Provide the (X, Y) coordinate of the cell's center where the given text is located.  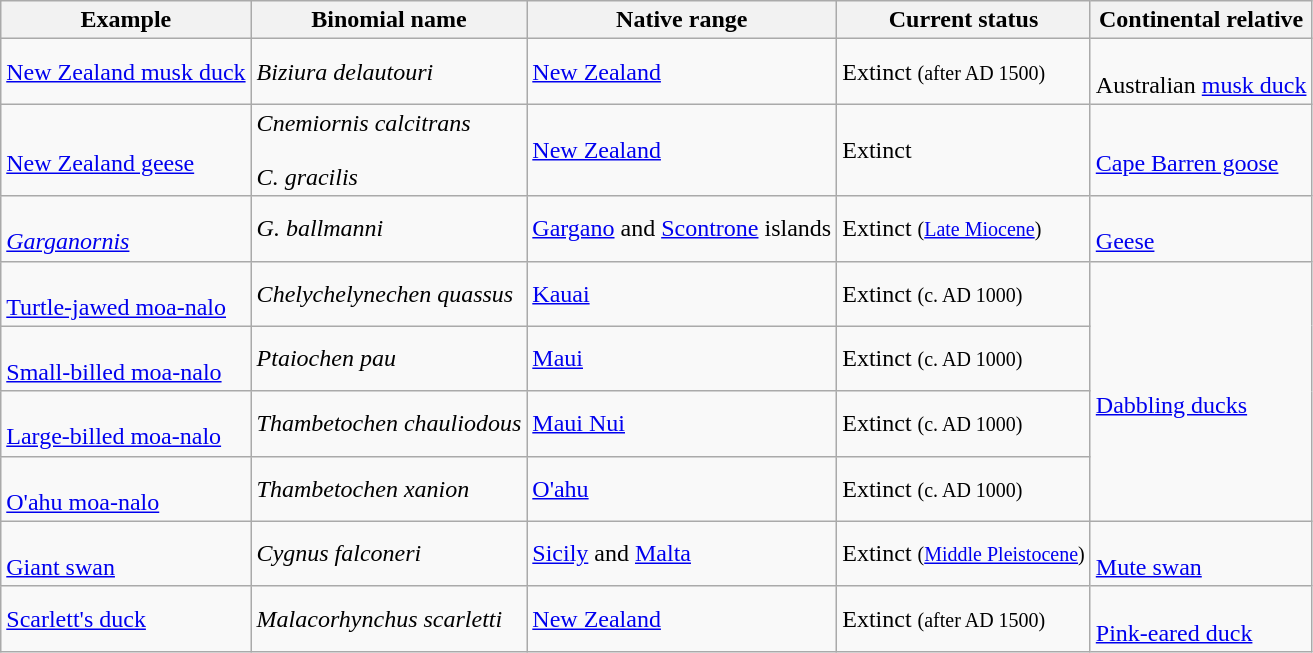
Binomial name (389, 20)
Kauai (682, 294)
Gargano and Scontrone islands (682, 228)
Maui Nui (682, 424)
Garganornis (126, 228)
O'ahu moa-nalo (126, 488)
Mute swan (1201, 554)
Pink-eared duck (1201, 618)
Giant swan (126, 554)
G. ballmanni (389, 228)
Cygnus falconeri (389, 554)
Sicily and Malta (682, 554)
Thambetochen xanion (389, 488)
Maui (682, 358)
Example (126, 20)
Biziura delautouri (389, 72)
Cape Barren goose (1201, 150)
Turtle-jawed moa-nalo (126, 294)
Continental relative (1201, 20)
Small-billed moa-nalo (126, 358)
Australian musk duck (1201, 72)
Dabbling ducks (1201, 391)
Chelychelynechen quassus (389, 294)
Geese (1201, 228)
New Zealand geese (126, 150)
Native range (682, 20)
New Zealand musk duck (126, 72)
Current status (964, 20)
Malacorhynchus scarletti (389, 618)
O'ahu (682, 488)
Thambetochen chauliodous (389, 424)
Large-billed moa-nalo (126, 424)
Scarlett's duck (126, 618)
Ptaiochen pau (389, 358)
Extinct (964, 150)
Extinct (Middle Pleistocene) (964, 554)
Cnemiornis calcitransC. gracilis (389, 150)
Extinct (Late Miocene) (964, 228)
